Return (x, y) of the center of cell containing provided text 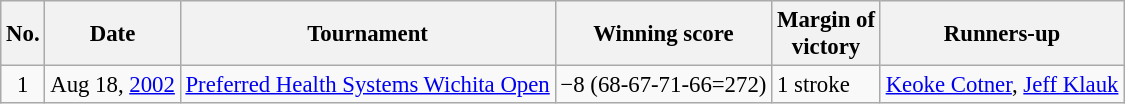
Runners-up (1002, 34)
Date (112, 34)
Preferred Health Systems Wichita Open (368, 85)
Aug 18, 2002 (112, 85)
1 stroke (826, 85)
No. (23, 34)
Winning score (664, 34)
Keoke Cotner, Jeff Klauk (1002, 85)
Margin ofvictory (826, 34)
Tournament (368, 34)
−8 (68-67-71-66=272) (664, 85)
1 (23, 85)
